Search for the cell housing the specified text and yield its [X, Y] center coordinate. 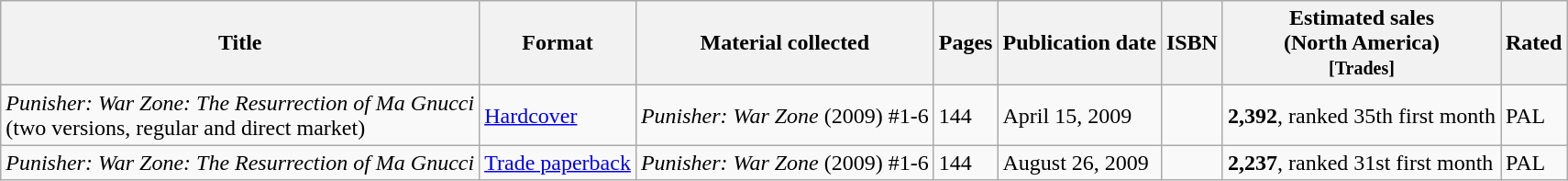
Pages [966, 43]
2,237, ranked 31st first month [1361, 163]
Rated [1533, 43]
Trade paperback [558, 163]
Format [558, 43]
August 26, 2009 [1079, 163]
ISBN [1192, 43]
2,392, ranked 35th first month [1361, 116]
Hardcover [558, 116]
Punisher: War Zone: The Resurrection of Ma Gnucci(two versions, regular and direct market) [240, 116]
April 15, 2009 [1079, 116]
Estimated sales(North America)[Trades] [1361, 43]
Publication date [1079, 43]
Title [240, 43]
Material collected [785, 43]
Punisher: War Zone: The Resurrection of Ma Gnucci [240, 163]
